For the text-containing cell, return its midpoint in (x, y) coordinate format. 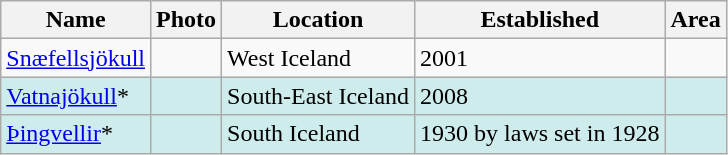
Photo (186, 20)
2001 (540, 58)
Location (318, 20)
Established (540, 20)
Name (76, 20)
South-East Iceland (318, 96)
West Iceland (318, 58)
2008 (540, 96)
South Iceland (318, 134)
Þingvellir* (76, 134)
Area (696, 20)
Snæfellsjökull (76, 58)
1930 by laws set in 1928 (540, 134)
Vatnajökull* (76, 96)
